Identify which cell holds the provided text, then report its [x, y] central coordinate. 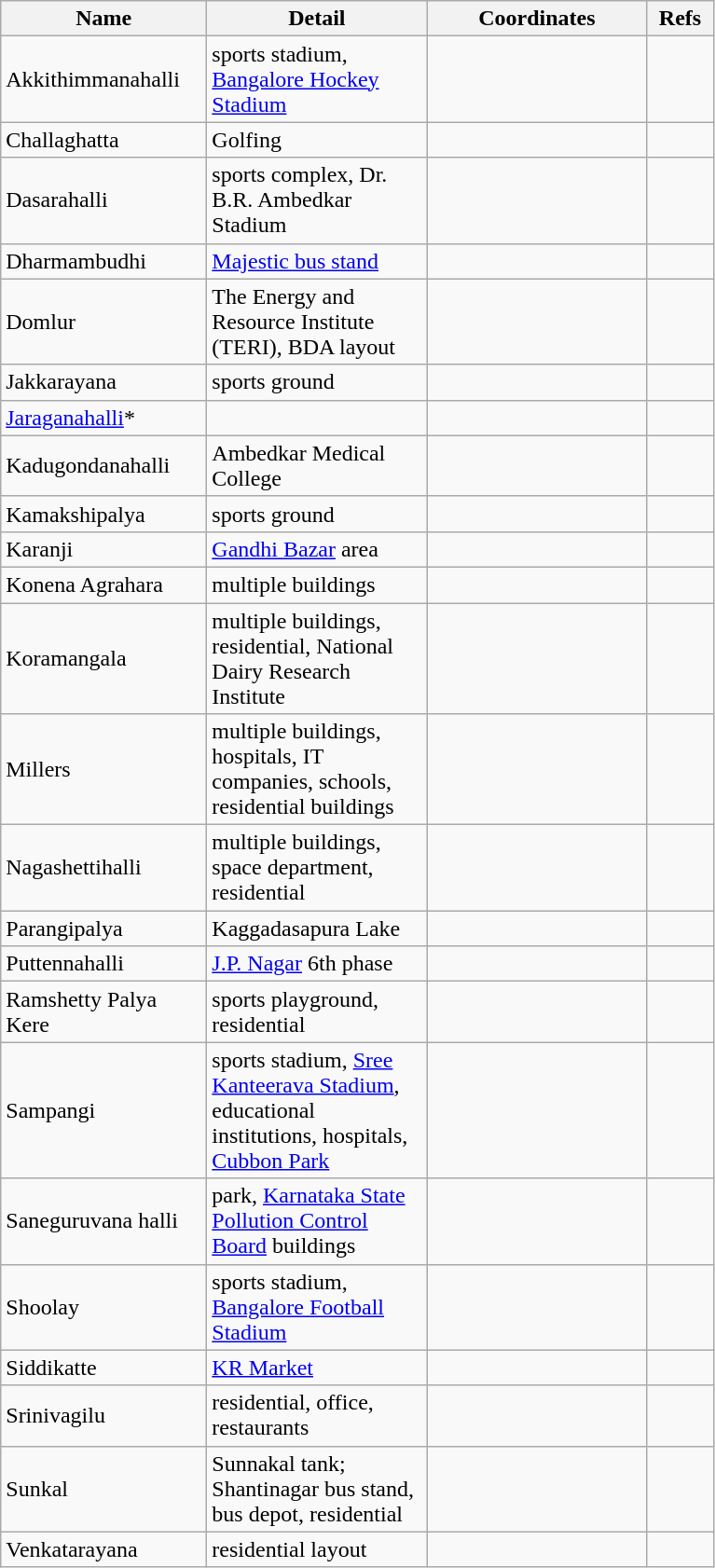
Nagashettihalli [104, 868]
Koramangala [104, 658]
The Energy and Resource Institute (TERI), BDA layout [317, 322]
park, Karnataka State Pollution Control Board buildings [317, 1221]
Dharmambudhi [104, 261]
Ramshetty Palya Kere [104, 1012]
Challaghatta [104, 140]
Detail [317, 19]
Sampangi [104, 1110]
sports playground, residential [317, 1012]
Akkithimmanahalli [104, 79]
Ambedkar Medical College [317, 466]
Millers [104, 770]
Sunnakal tank; Shantinagar bus stand, bus depot, residential [317, 1489]
Kadugondanahalli [104, 466]
residential, office, restaurants [317, 1415]
Puttennahalli [104, 964]
sports stadium, Bangalore Hockey Stadium [317, 79]
Refs [681, 19]
KR Market [317, 1368]
Domlur [104, 322]
Karanji [104, 549]
Kamakshipalya [104, 514]
Majestic bus stand [317, 261]
sports stadium, Bangalore Football Stadium [317, 1307]
Siddikatte [104, 1368]
Name [104, 19]
sports stadium, Sree Kanteerava Stadium, educational institutions, hospitals, Cubbon Park [317, 1110]
Golfing [317, 140]
multiple buildings, space department, residential [317, 868]
multiple buildings, hospitals, IT companies, schools, residential buildings [317, 770]
J.P. Nagar 6th phase [317, 964]
Jaraganahalli* [104, 418]
Kaggadasapura Lake [317, 928]
Parangipalya [104, 928]
Gandhi Bazar area [317, 549]
Venkatarayana [104, 1549]
Coordinates [537, 19]
Sunkal [104, 1489]
Shoolay [104, 1307]
Konena Agrahara [104, 585]
multiple buildings [317, 585]
sports complex, Dr. B.R. Ambedkar Stadium [317, 200]
Jakkarayana [104, 382]
multiple buildings, residential, National Dairy Research Institute [317, 658]
Saneguruvana halli [104, 1221]
Srinivagilu [104, 1415]
residential layout [317, 1549]
Dasarahalli [104, 200]
